Return [X, Y] of the center of cell containing provided text 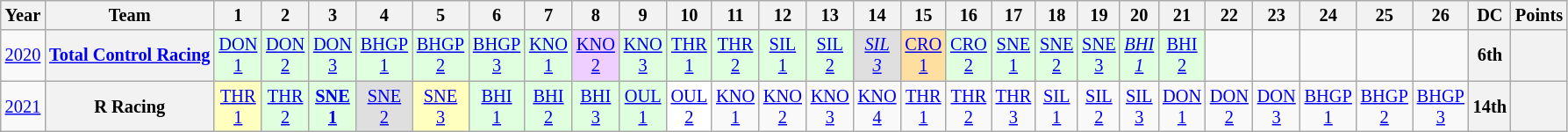
Points [1539, 15]
BHI3 [596, 106]
18 [1056, 15]
CRO2 [969, 55]
21 [1182, 15]
22 [1229, 15]
17 [1013, 15]
6th [1490, 55]
16 [969, 15]
4 [384, 15]
1 [238, 15]
2 [285, 15]
14th [1490, 106]
5 [440, 15]
3 [333, 15]
8 [596, 15]
25 [1385, 15]
12 [783, 15]
14 [877, 15]
10 [690, 15]
THR3 [1013, 106]
9 [643, 15]
CRO1 [923, 55]
OUL2 [690, 106]
R Racing [130, 106]
2020 [23, 55]
OUL1 [643, 106]
DC [1490, 15]
6 [497, 15]
11 [735, 15]
26 [1441, 15]
Total Control Racing [130, 55]
2021 [23, 106]
23 [1277, 15]
24 [1328, 15]
Year [23, 15]
7 [548, 15]
15 [923, 15]
KNO4 [877, 106]
20 [1139, 15]
19 [1099, 15]
13 [830, 15]
Team [130, 15]
